Identify which cell holds the provided text, then report its (x, y) central coordinate. 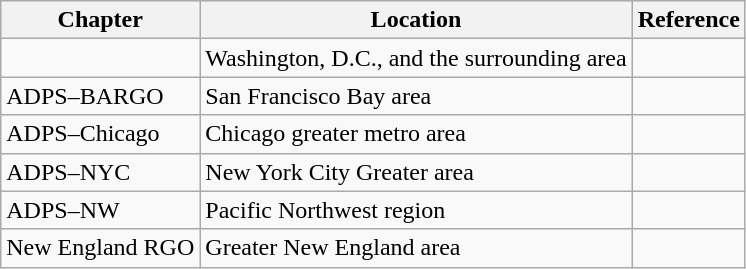
Location (416, 20)
ADPS–Chicago (100, 134)
New England RGO (100, 248)
Pacific Northwest region (416, 210)
ADPS–NYC (100, 172)
ADPS–NW (100, 210)
ADPS–BARGO (100, 96)
Greater New England area (416, 248)
Reference (688, 20)
Chicago greater metro area (416, 134)
Chapter (100, 20)
Washington, D.C., and the surrounding area (416, 58)
New York City Greater area (416, 172)
San Francisco Bay area (416, 96)
